Pinpoint the cell where the given text exists, returning its [x, y] midpoint coordinate. 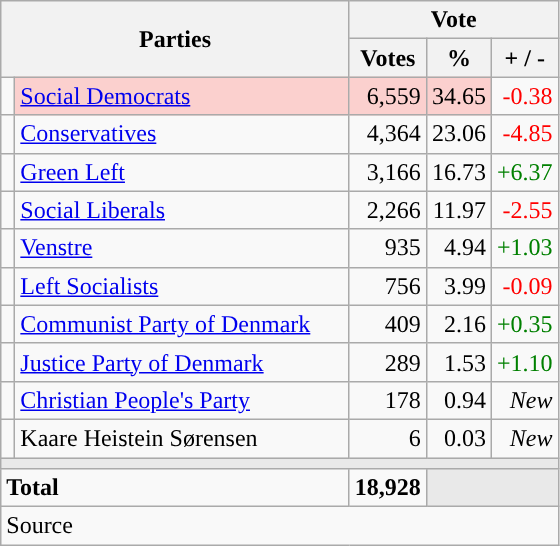
935 [388, 248]
16.73 [458, 172]
-0.38 [524, 96]
-0.09 [524, 286]
4,364 [388, 134]
Conservatives [182, 134]
Venstre [182, 248]
6 [388, 438]
+1.03 [524, 248]
+0.35 [524, 324]
1.53 [458, 362]
-4.85 [524, 134]
Kaare Heistein Sørensen [182, 438]
6,559 [388, 96]
Parties [176, 39]
756 [388, 286]
34.65 [458, 96]
0.03 [458, 438]
18,928 [388, 488]
2,266 [388, 210]
Votes [388, 58]
+1.10 [524, 362]
Justice Party of Denmark [182, 362]
Social Democrats [182, 96]
Green Left [182, 172]
Source [280, 526]
Christian People's Party [182, 400]
3.99 [458, 286]
4.94 [458, 248]
409 [388, 324]
11.97 [458, 210]
Communist Party of Denmark [182, 324]
23.06 [458, 134]
178 [388, 400]
Left Socialists [182, 286]
Total [176, 488]
0.94 [458, 400]
3,166 [388, 172]
+ / - [524, 58]
Vote [454, 20]
+6.37 [524, 172]
2.16 [458, 324]
-2.55 [524, 210]
289 [388, 362]
Social Liberals [182, 210]
% [458, 58]
